Provide the (X, Y) coordinate of the cell's center where the given text is located.  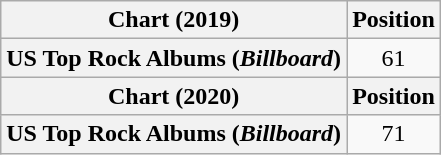
Chart (2019) (174, 20)
61 (394, 58)
Chart (2020) (174, 96)
71 (394, 134)
